For the text-containing cell, return its midpoint in (x, y) coordinate format. 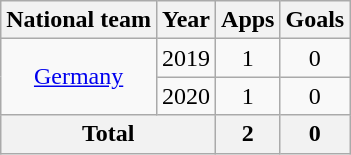
2019 (186, 58)
Total (108, 134)
Goals (315, 20)
2020 (186, 96)
Apps (248, 20)
Germany (79, 77)
2 (248, 134)
National team (79, 20)
Year (186, 20)
